Pinpoint the cell where the given text exists, returning its (x, y) midpoint coordinate. 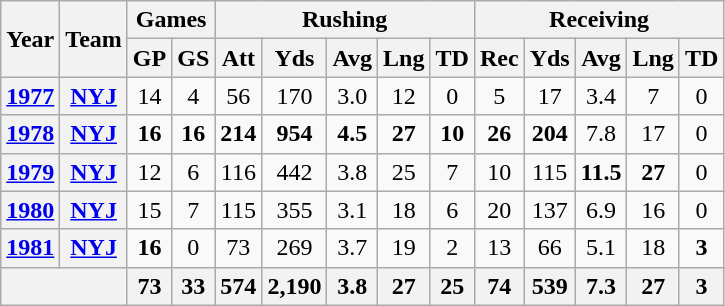
7.3 (601, 286)
4.5 (352, 134)
1980 (30, 210)
6.9 (601, 210)
GP (149, 58)
Rushing (345, 20)
Att (238, 58)
442 (294, 172)
Receiving (598, 20)
14 (149, 96)
355 (294, 210)
1979 (30, 172)
33 (194, 286)
GS (194, 58)
74 (499, 286)
1977 (30, 96)
3.1 (352, 210)
Rec (499, 58)
574 (238, 286)
19 (404, 248)
5 (499, 96)
66 (550, 248)
20 (499, 210)
2 (452, 248)
13 (499, 248)
214 (238, 134)
3.4 (601, 96)
Games (170, 20)
2,190 (294, 286)
3.7 (352, 248)
539 (550, 286)
269 (294, 248)
26 (499, 134)
4 (194, 96)
204 (550, 134)
11.5 (601, 172)
Team (94, 39)
15 (149, 210)
3.0 (352, 96)
116 (238, 172)
56 (238, 96)
954 (294, 134)
1981 (30, 248)
5.1 (601, 248)
1978 (30, 134)
137 (550, 210)
Year (30, 39)
7.8 (601, 134)
170 (294, 96)
